Return [X, Y] of the center of cell containing provided text 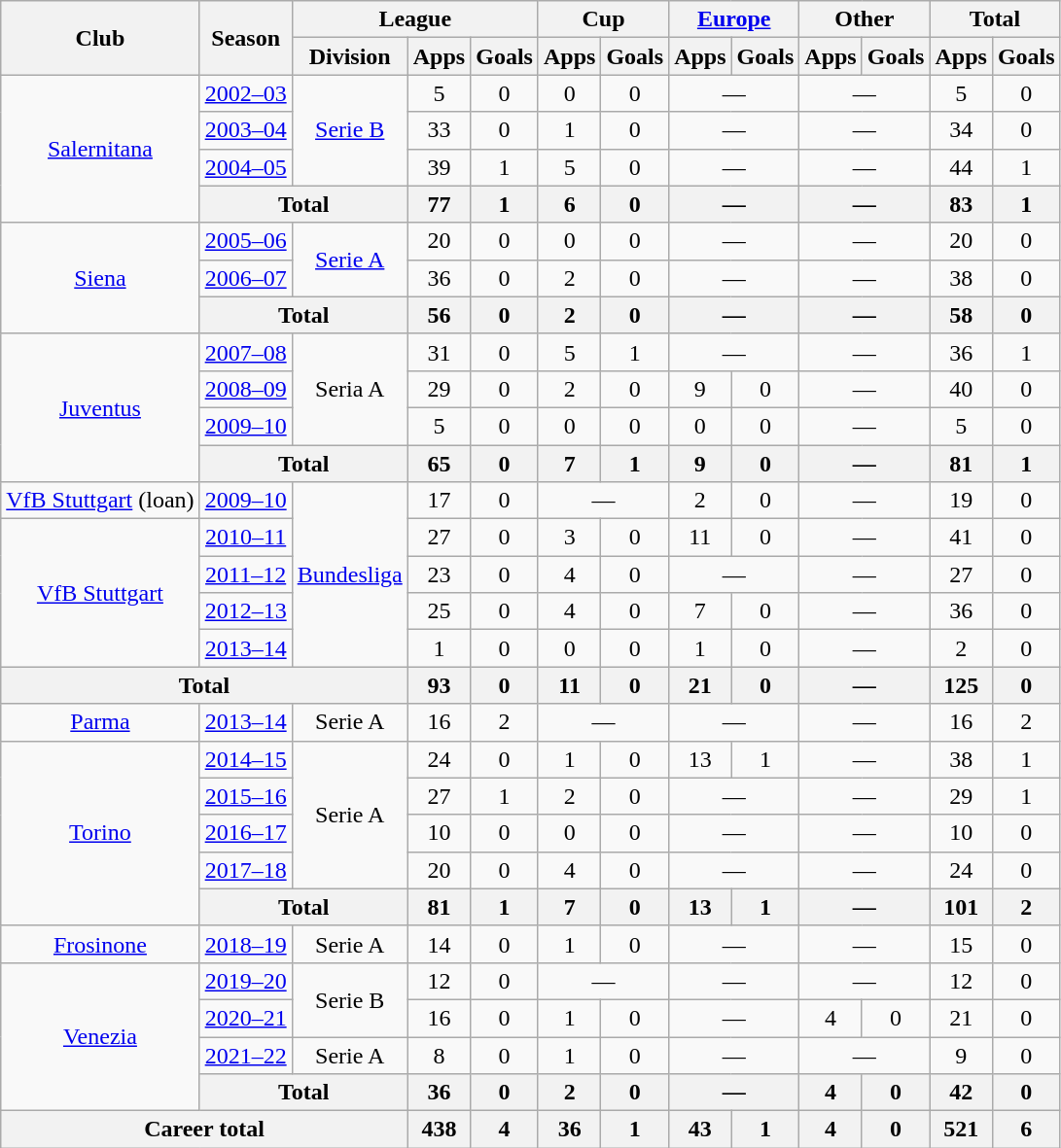
Other [865, 19]
2018–19 [245, 944]
2021–22 [245, 1055]
93 [439, 685]
2007–08 [245, 352]
34 [961, 130]
43 [700, 1130]
39 [439, 167]
56 [439, 315]
League [414, 19]
44 [961, 167]
19 [961, 501]
42 [961, 1093]
Career total [204, 1130]
2015–16 [245, 796]
2006–07 [245, 278]
VfB Stuttgart [100, 593]
15 [961, 944]
2017–18 [245, 870]
2014–15 [245, 759]
Cup [603, 19]
31 [439, 352]
Frosinone [100, 944]
8 [439, 1055]
65 [439, 464]
Season [245, 38]
2004–05 [245, 167]
Salernitana [100, 149]
2002–03 [245, 93]
101 [961, 907]
125 [961, 685]
2003–04 [245, 130]
Europe [734, 19]
Seria A [350, 389]
2019–20 [245, 981]
Juventus [100, 407]
Torino [100, 833]
77 [439, 204]
25 [439, 611]
Bundesliga [350, 574]
23 [439, 574]
17 [439, 501]
14 [439, 944]
40 [961, 389]
VfB Stuttgart (loan) [100, 501]
2010–11 [245, 538]
Club [100, 38]
2005–06 [245, 241]
41 [961, 538]
2016–17 [245, 833]
3 [569, 538]
Siena [100, 278]
2008–09 [245, 389]
521 [961, 1130]
Parma [100, 722]
33 [439, 130]
438 [439, 1130]
Venezia [100, 1036]
2012–13 [245, 611]
Division [350, 56]
58 [961, 315]
2011–12 [245, 574]
2020–21 [245, 1018]
83 [961, 204]
